For the text-containing cell, return its midpoint in [x, y] coordinate format. 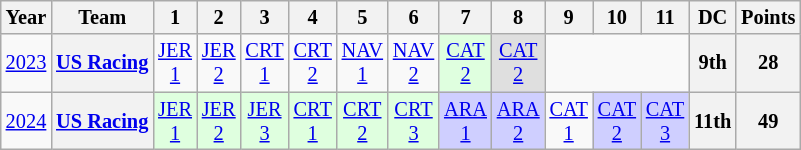
7 [466, 17]
2 [219, 17]
Team [102, 17]
3 [265, 17]
Year [26, 17]
ARA2 [518, 121]
11th [712, 121]
4 [313, 17]
ARA1 [466, 121]
CAT1 [569, 121]
9th [712, 63]
8 [518, 17]
10 [617, 17]
NAV1 [362, 63]
6 [414, 17]
2023 [26, 63]
Points [768, 17]
CAT3 [665, 121]
2024 [26, 121]
CRT3 [414, 121]
9 [569, 17]
JER3 [265, 121]
11 [665, 17]
1 [175, 17]
5 [362, 17]
NAV2 [414, 63]
DC [712, 17]
49 [768, 121]
28 [768, 63]
